Detect which cell encompasses the target text, then output its [x, y] center coordinate. 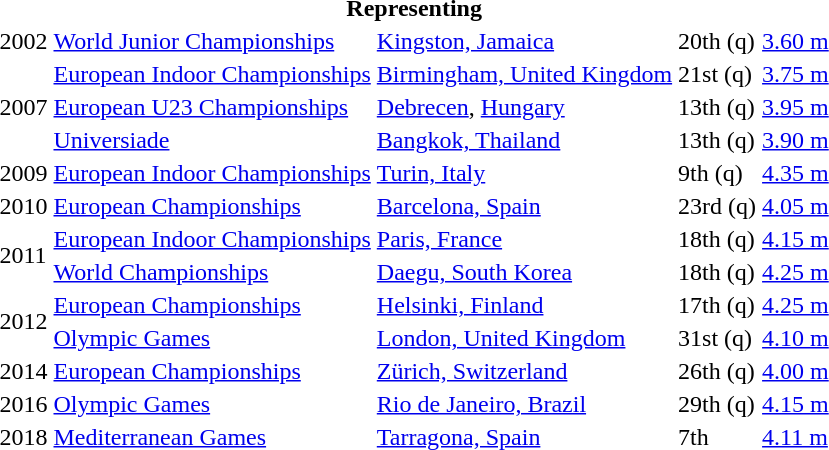
Turin, Italy [524, 173]
London, United Kingdom [524, 338]
20th (q) [718, 41]
9th (q) [718, 173]
29th (q) [718, 404]
Rio de Janeiro, Brazil [524, 404]
Kingston, Jamaica [524, 41]
Debrecen, Hungary [524, 107]
Daegu, South Korea [524, 272]
Helsinki, Finland [524, 305]
Paris, France [524, 239]
European U23 Championships [212, 107]
Birmingham, United Kingdom [524, 74]
23rd (q) [718, 206]
World Championships [212, 272]
31st (q) [718, 338]
Barcelona, Spain [524, 206]
17th (q) [718, 305]
26th (q) [718, 371]
World Junior Championships [212, 41]
21st (q) [718, 74]
Zürich, Switzerland [524, 371]
Bangkok, Thailand [524, 140]
Universiade [212, 140]
